Search for the cell housing the specified text and yield its [X, Y] center coordinate. 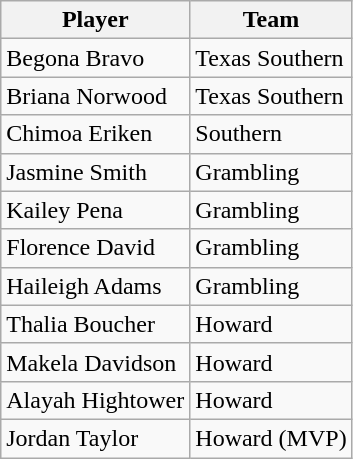
Jasmine Smith [96, 172]
Florence David [96, 248]
Jordan Taylor [96, 438]
Makela Davidson [96, 362]
Briana Norwood [96, 96]
Player [96, 20]
Haileigh Adams [96, 286]
Thalia Boucher [96, 324]
Alayah Hightower [96, 400]
Begona Bravo [96, 58]
Southern [271, 134]
Chimoa Eriken [96, 134]
Team [271, 20]
Howard (MVP) [271, 438]
Kailey Pena [96, 210]
